Capture the cell that displays the provided text and extract its (x, y) central coordinate. 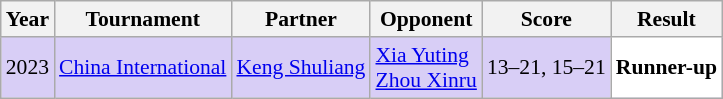
Score (546, 19)
Tournament (142, 19)
Xia Yuting Zhou Xinru (426, 68)
Partner (300, 19)
China International (142, 68)
Runner-up (666, 68)
Opponent (426, 19)
13–21, 15–21 (546, 68)
Year (28, 19)
Keng Shuliang (300, 68)
Result (666, 19)
2023 (28, 68)
